Capture the cell that displays the provided text and extract its (x, y) central coordinate. 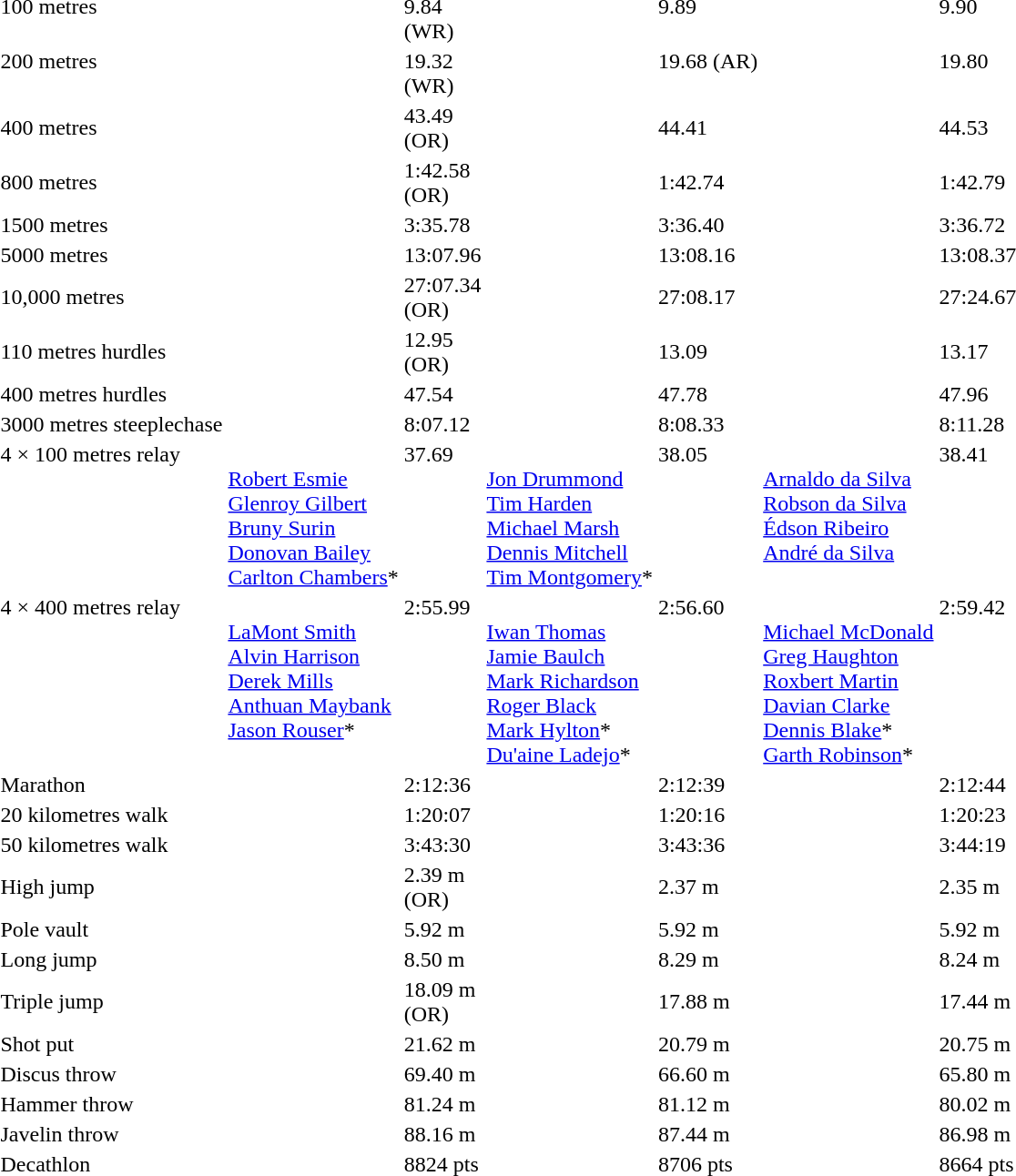
2:56.60 (707, 681)
17.88 m (707, 1001)
47.78 (707, 394)
2:55.99 (442, 681)
37.69 (442, 515)
8:08.33 (707, 424)
19.32(WR) (442, 73)
66.60 m (707, 1074)
Jon DrummondTim HardenMichael MarshDennis MitchellTim Montgomery* (570, 515)
1:42.58(OR) (442, 182)
1:20:16 (707, 815)
38.05 (707, 515)
Robert EsmieGlenroy GilbertBruny SurinDonovan BaileyCarlton Chambers* (313, 515)
81.12 m (707, 1104)
3:35.78 (442, 225)
87.44 m (707, 1134)
27:08.17 (707, 297)
1:42.74 (707, 182)
20.79 m (707, 1044)
8.29 m (707, 959)
19.68 (AR) (707, 73)
8:07.12 (442, 424)
3:36.40 (707, 225)
13:08.16 (707, 255)
44.41 (707, 127)
18.09 m(OR) (442, 1001)
27:07.34(OR) (442, 297)
Michael McDonaldGreg HaughtonRoxbert MartinDavian ClarkeDennis Blake*Garth Robinson* (848, 681)
2.39 m(OR) (442, 887)
Arnaldo da SilvaRobson da SilvaÉdson RibeiroAndré da Silva (848, 515)
13:07.96 (442, 255)
81.24 m (442, 1104)
43.49(OR) (442, 127)
3:43:30 (442, 845)
3:43:36 (707, 845)
69.40 m (442, 1074)
12.95(OR) (442, 351)
88.16 m (442, 1134)
2:12:36 (442, 785)
21.62 m (442, 1044)
2.37 m (707, 887)
LaMont SmithAlvin HarrisonDerek MillsAnthuan MaybankJason Rouser* (313, 681)
Iwan ThomasJamie BaulchMark RichardsonRoger BlackMark Hylton*Du'aine Ladejo* (570, 681)
2:12:39 (707, 785)
1:20:07 (442, 815)
13.09 (707, 351)
8.50 m (442, 959)
47.54 (442, 394)
